Extract the [X, Y] coordinate from the center of the cell holding the provided text.  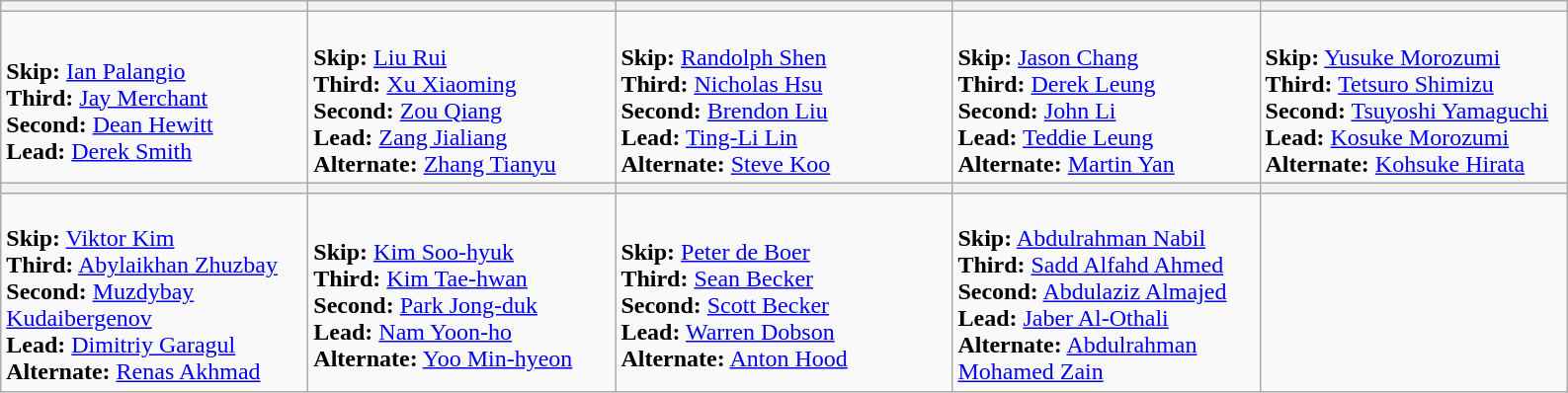
Skip: Liu Rui Third: Xu Xiaoming Second: Zou Qiang Lead: Zang Jialiang Alternate: Zhang Tianyu [462, 97]
Skip: Randolph Shen Third: Nicholas Hsu Second: Brendon Liu Lead: Ting-Li Lin Alternate: Steve Koo [784, 97]
Skip: Jason Chang Third: Derek Leung Second: John Li Lead: Teddie Leung Alternate: Martin Yan [1107, 97]
Skip: Viktor Kim Third: Abylaikhan Zhuzbay Second: Muzdybay Kudaibergenov Lead: Dimitriy Garagul Alternate: Renas Akhmad [154, 292]
Skip: Peter de Boer Third: Sean Becker Second: Scott Becker Lead: Warren Dobson Alternate: Anton Hood [784, 292]
Skip: Kim Soo-hyuk Third: Kim Tae-hwan Second: Park Jong-duk Lead: Nam Yoon-ho Alternate: Yoo Min-hyeon [462, 292]
Skip: Abdulrahman Nabil Third: Sadd Alfahd Ahmed Second: Abdulaziz Almajed Lead: Jaber Al-Othali Alternate: Abdulrahman Mohamed Zain [1107, 292]
Skip: Ian Palangio Third: Jay Merchant Second: Dean Hewitt Lead: Derek Smith [154, 97]
Skip: Yusuke Morozumi Third: Tetsuro Shimizu Second: Tsuyoshi Yamaguchi Lead: Kosuke Morozumi Alternate: Kohsuke Hirata [1413, 97]
